Scan for the cell matching the given text and deliver its [X, Y] coordinate at center. 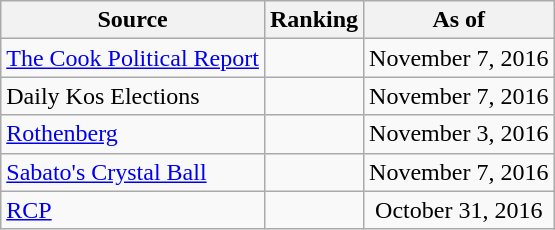
RCP [133, 210]
Rothenberg [133, 134]
Daily Kos Elections [133, 96]
November 3, 2016 [459, 134]
October 31, 2016 [459, 210]
Ranking [314, 20]
The Cook Political Report [133, 58]
Source [133, 20]
As of [459, 20]
Sabato's Crystal Ball [133, 172]
